Detect which cell encompasses the target text, then output its [X, Y] center coordinate. 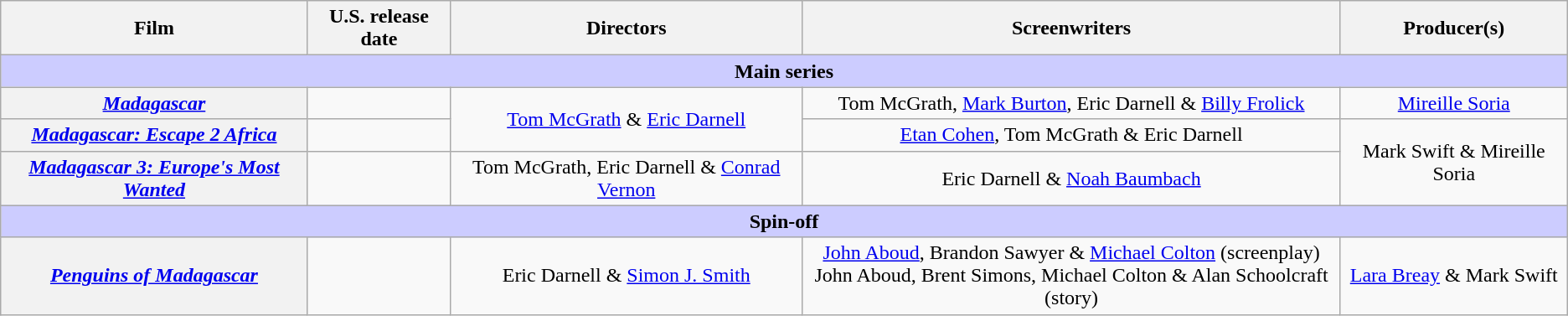
Madagascar 3: Europe's Most Wanted [154, 178]
Penguins of Madagascar [154, 276]
Film [154, 28]
Eric Darnell & Noah Baumbach [1071, 178]
Madagascar [154, 103]
Madagascar: Escape 2 Africa [154, 135]
U.S. release date [379, 28]
Mark Swift & Mireille Soria [1454, 163]
Screenwriters [1071, 28]
Lara Breay & Mark Swift [1454, 276]
Tom McGrath & Eric Darnell [627, 119]
John Aboud, Brandon Sawyer & Michael Colton (screenplay)John Aboud, Brent Simons, Michael Colton & Alan Schoolcraft (story) [1071, 276]
Directors [627, 28]
Main series [784, 71]
Spin-off [784, 221]
Mireille Soria [1454, 103]
Tom McGrath, Mark Burton, Eric Darnell & Billy Frolick [1071, 103]
Etan Cohen, Tom McGrath & Eric Darnell [1071, 135]
Producer(s) [1454, 28]
Tom McGrath, Eric Darnell & Conrad Vernon [627, 178]
Eric Darnell & Simon J. Smith [627, 276]
